Identify which cell holds the provided text, then report its [X, Y] central coordinate. 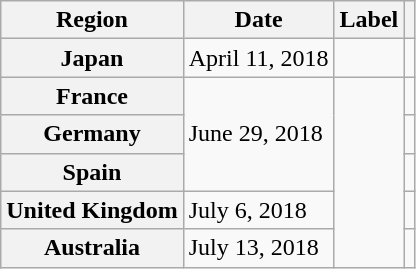
United Kingdom [92, 210]
France [92, 96]
Japan [92, 58]
June 29, 2018 [258, 134]
Spain [92, 172]
Australia [92, 248]
Germany [92, 134]
Region [92, 20]
July 6, 2018 [258, 210]
Date [258, 20]
July 13, 2018 [258, 248]
Label [369, 20]
April 11, 2018 [258, 58]
